Return [x, y] of the center of cell containing provided text 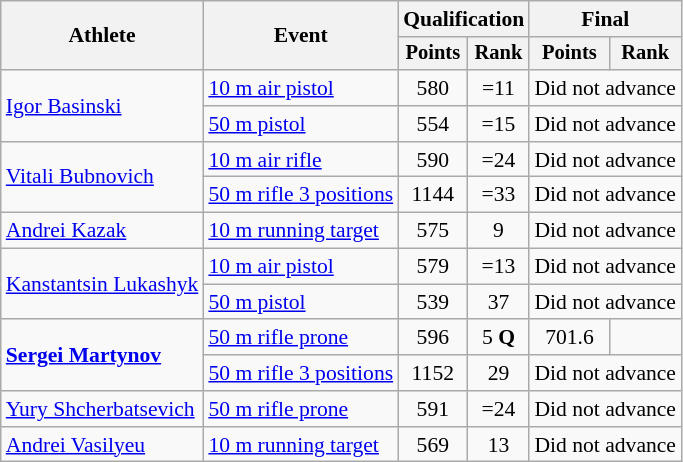
575 [432, 231]
=33 [498, 195]
539 [432, 302]
Andrei Kazak [102, 231]
Qualification [464, 19]
Athlete [102, 36]
9 [498, 231]
29 [498, 373]
579 [432, 267]
590 [432, 160]
580 [432, 88]
Kanstantsin Lukashyk [102, 284]
591 [432, 409]
10 m air rifle [300, 160]
=11 [498, 88]
Igor Basinski [102, 106]
37 [498, 302]
Final [605, 19]
Event [300, 36]
596 [432, 338]
1152 [432, 373]
Sergei Martynov [102, 356]
554 [432, 124]
10 m running target [300, 231]
Vitali Bubnovich [102, 178]
=13 [498, 267]
=15 [498, 124]
5 Q [498, 338]
1144 [432, 195]
Yury Shcherbatsevich [102, 409]
701.6 [569, 338]
